Extract the (X, Y) coordinate from the center of the cell holding the provided text.  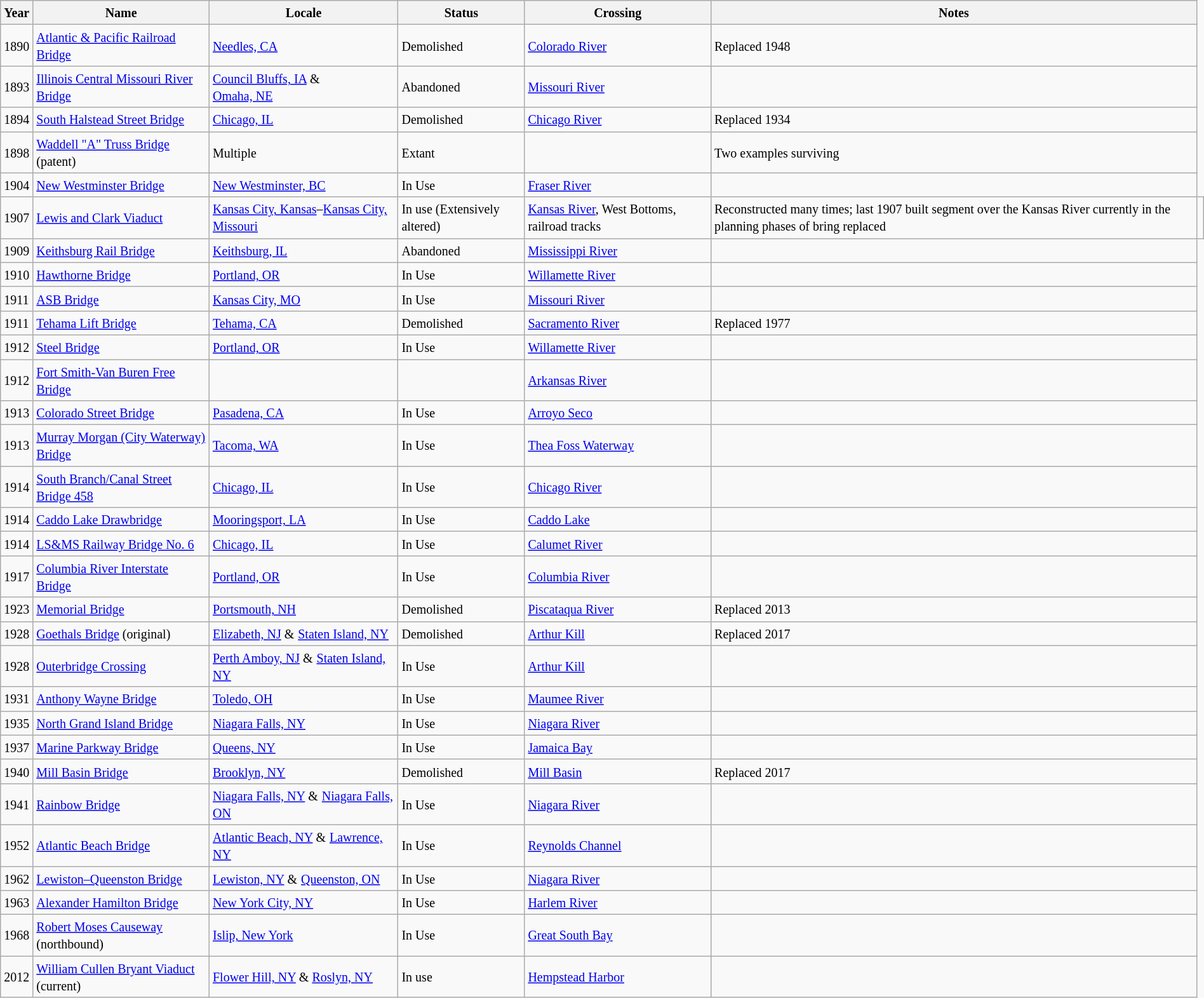
Kansas City, Kansas–Kansas City, Missouri (304, 217)
Murray Morgan (City Waterway) Bridge (121, 446)
1894 (17, 119)
Needles, CA (304, 46)
1963 (17, 903)
Kansas City, MO (304, 299)
Crossing (618, 13)
Hempstead Harbor (618, 977)
In use (461, 977)
Colorado Street Bridge (121, 413)
Memorial Bridge (121, 609)
1890 (17, 46)
Columbia River (618, 577)
Two examples surviving (954, 152)
Name (121, 13)
Illinois Central Missouri River Bridge (121, 86)
Marine Parkway Bridge (121, 747)
Replaced 1977 (954, 323)
Atlantic & Pacific Railroad Bridge (121, 46)
Goethals Bridge (original) (121, 633)
Steel Bridge (121, 347)
New York City, NY (304, 903)
LS&MS Railway Bridge No. 6 (121, 544)
William Cullen Bryant Viaduct (current) (121, 977)
Council Bluffs, IA &Omaha, NE (304, 86)
Maumee River (618, 699)
Toledo, OH (304, 699)
1952 (17, 845)
1917 (17, 577)
1909 (17, 250)
Colorado River (618, 46)
Mill Basin (618, 771)
Piscataqua River (618, 609)
Jamaica Bay (618, 747)
North Grand Island Bridge (121, 723)
Pasadena, CA (304, 413)
Islip, New York (304, 935)
Replaced 2013 (954, 609)
Sacramento River (618, 323)
ASB Bridge (121, 299)
New Westminster, BC (304, 185)
Extant (461, 152)
Locale (304, 13)
Thea Foss Waterway (618, 446)
1941 (17, 804)
2012 (17, 977)
Outerbridge Crossing (121, 666)
Flower Hill, NY & Roslyn, NY (304, 977)
Replaced 1948 (954, 46)
Hawthorne Bridge (121, 274)
1968 (17, 935)
Anthony Wayne Bridge (121, 699)
Reconstructed many times; last 1907 built segment over the Kansas River currently in the planning phases of bring replaced (954, 217)
New Westminster Bridge (121, 185)
Niagara Falls, NY & Niagara Falls, ON (304, 804)
Multiple (304, 152)
Tacoma, WA (304, 446)
Lewiston, NY & Queenston, ON (304, 879)
South Halstead Street Bridge (121, 119)
Elizabeth, NJ & Staten Island, NY (304, 633)
1910 (17, 274)
1935 (17, 723)
Kansas River, West Bottoms, railroad tracks (618, 217)
Columbia River Interstate Bridge (121, 577)
Atlantic Beach, NY & Lawrence, NY (304, 845)
Arkansas River (618, 380)
Tehama Lift Bridge (121, 323)
Keithsburg Rail Bridge (121, 250)
Mississippi River (618, 250)
Status (461, 13)
1904 (17, 185)
Arroyo Seco (618, 413)
Keithsburg, IL (304, 250)
1898 (17, 152)
1893 (17, 86)
Perth Amboy, NJ & Staten Island, NY (304, 666)
Great South Bay (618, 935)
1940 (17, 771)
Harlem River (618, 903)
Brooklyn, NY (304, 771)
Portsmouth, NH (304, 609)
Tehama, CA (304, 323)
Robert Moses Causeway (northbound) (121, 935)
South Branch/Canal Street Bridge 458 (121, 487)
Fraser River (618, 185)
Queens, NY (304, 747)
Calumet River (618, 544)
Rainbow Bridge (121, 804)
1907 (17, 217)
In use (Extensively altered) (461, 217)
1923 (17, 609)
1937 (17, 747)
Caddo Lake Drawbridge (121, 520)
Notes (954, 13)
Fort Smith-Van Buren Free Bridge (121, 380)
Atlantic Beach Bridge (121, 845)
Waddell "A" Truss Bridge (patent) (121, 152)
Caddo Lake (618, 520)
Replaced 1934 (954, 119)
1931 (17, 699)
Reynolds Channel (618, 845)
Niagara Falls, NY (304, 723)
1962 (17, 879)
Mooringsport, LA (304, 520)
Lewis and Clark Viaduct (121, 217)
Lewiston–Queenston Bridge (121, 879)
Mill Basin Bridge (121, 771)
Alexander Hamilton Bridge (121, 903)
Year (17, 13)
